Determine the [X, Y] coordinate at the center of the cell enclosing the given text.  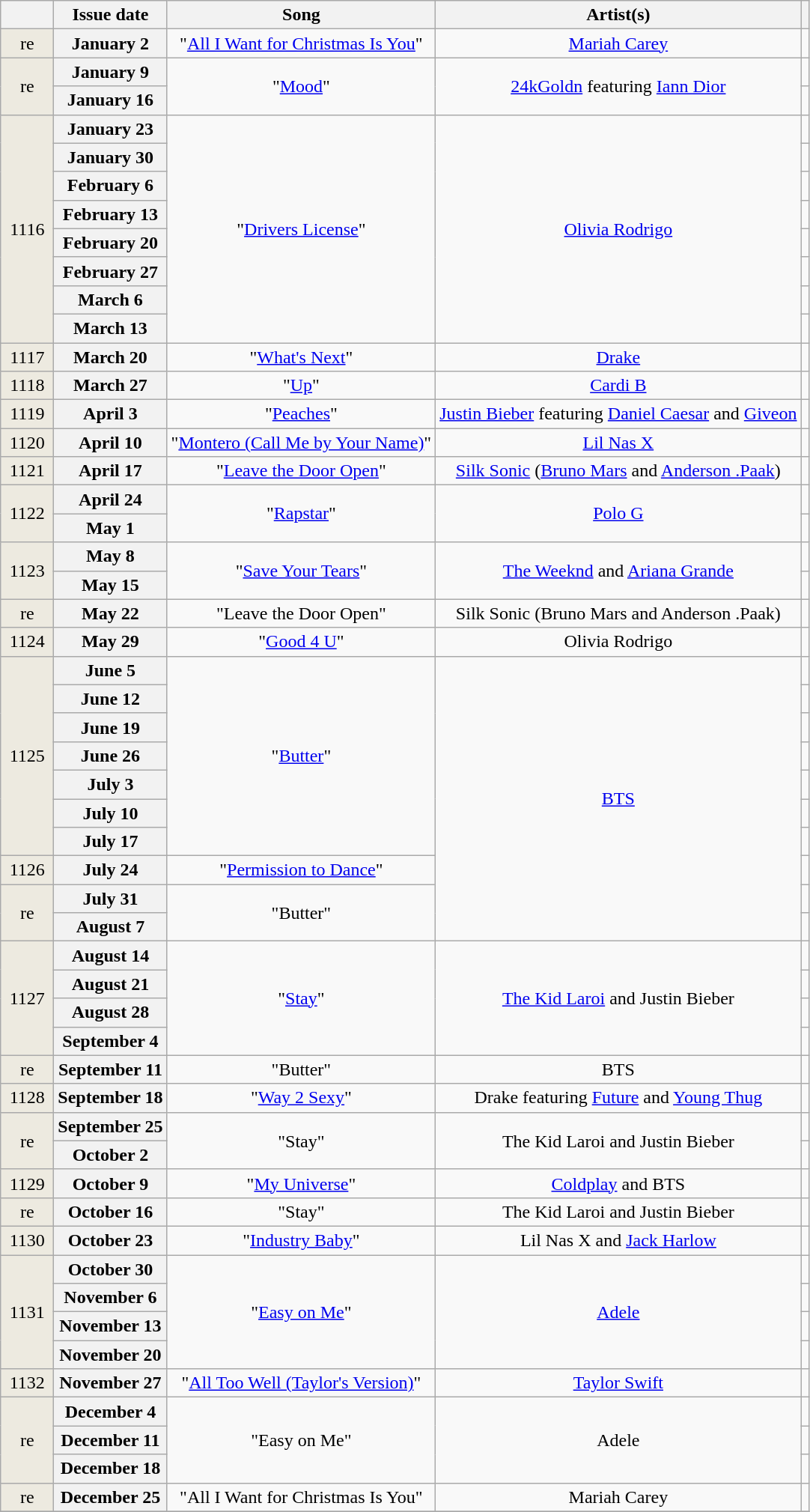
October 30 [111, 1269]
June 19 [111, 727]
April 10 [111, 443]
Drake featuring Future and Young Thug [618, 1098]
April 3 [111, 414]
October 2 [111, 1155]
October 23 [111, 1240]
"My Universe" [301, 1183]
February 27 [111, 271]
December 4 [111, 1412]
Cardi B [618, 386]
August 7 [111, 927]
1121 [27, 471]
1117 [27, 357]
Taylor Swift [618, 1383]
1119 [27, 414]
Justin Bieber featuring Daniel Caesar and Giveon [618, 414]
1132 [27, 1383]
"Up" [301, 386]
Artist(s) [618, 15]
March 6 [111, 300]
May 22 [111, 613]
November 20 [111, 1355]
Issue date [111, 15]
March 27 [111, 386]
"Rapstar" [301, 514]
"Permission to Dance" [301, 870]
December 11 [111, 1440]
May 8 [111, 556]
"Drivers License" [301, 228]
"Way 2 Sexy" [301, 1098]
November 27 [111, 1383]
September 25 [111, 1126]
April 24 [111, 500]
February 13 [111, 214]
"Peaches" [301, 414]
"Mood" [301, 86]
1122 [27, 514]
1130 [27, 1240]
Lil Nas X [618, 443]
1116 [27, 228]
July 3 [111, 784]
September 4 [111, 1041]
July 17 [111, 842]
1131 [27, 1312]
Drake [618, 357]
"Industry Baby" [301, 1240]
October 9 [111, 1183]
January 23 [111, 129]
March 13 [111, 328]
June 26 [111, 756]
June 5 [111, 670]
"Save Your Tears" [301, 571]
1123 [27, 571]
May 29 [111, 642]
April 17 [111, 471]
February 20 [111, 243]
January 9 [111, 72]
Coldplay and BTS [618, 1183]
May 15 [111, 585]
August 14 [111, 956]
June 12 [111, 699]
May 1 [111, 528]
1124 [27, 642]
July 31 [111, 899]
November 6 [111, 1298]
1126 [27, 870]
March 20 [111, 357]
1118 [27, 386]
1120 [27, 443]
November 13 [111, 1326]
December 18 [111, 1469]
1129 [27, 1183]
Song [301, 15]
24kGoldn featuring Iann Dior [618, 86]
"Montero (Call Me by Your Name)" [301, 443]
September 18 [111, 1098]
July 10 [111, 813]
August 28 [111, 1012]
October 16 [111, 1212]
January 16 [111, 100]
Lil Nas X and Jack Harlow [618, 1240]
1128 [27, 1098]
September 11 [111, 1069]
1125 [27, 756]
Polo G [618, 514]
The Weeknd and Ariana Grande [618, 571]
January 2 [111, 43]
December 25 [111, 1497]
August 21 [111, 984]
"All Too Well (Taylor's Version)" [301, 1383]
January 30 [111, 157]
"What's Next" [301, 357]
February 6 [111, 186]
July 24 [111, 870]
1127 [27, 998]
"Good 4 U" [301, 642]
